Scan for the cell matching the given text and deliver its [X, Y] coordinate at center. 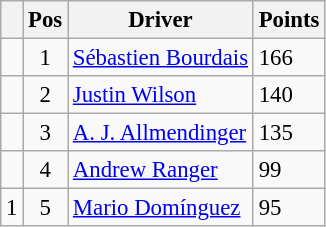
Sébastien Bourdais [161, 58]
A. J. Allmendinger [161, 133]
Pos [46, 20]
95 [288, 208]
4 [46, 170]
5 [46, 208]
Andrew Ranger [161, 170]
Justin Wilson [161, 95]
2 [46, 95]
Points [288, 20]
140 [288, 95]
99 [288, 170]
135 [288, 133]
3 [46, 133]
Driver [161, 20]
Mario Domínguez [161, 208]
166 [288, 58]
